Detect which cell encompasses the target text, then output its [X, Y] center coordinate. 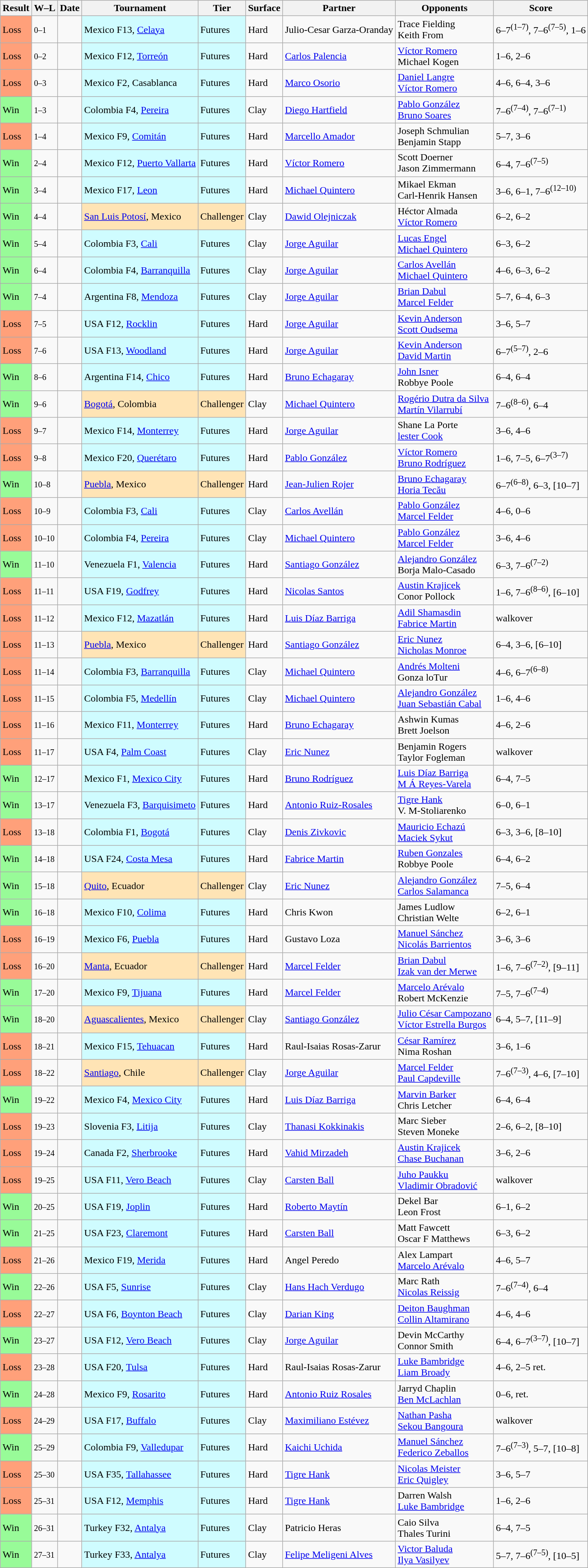
Mexico F10, Colima [140, 912]
Mexico F4, Mexico City [140, 1100]
Marcello Amador [339, 137]
USA F4, Palm Coast [140, 752]
3–6, 6–1, 7–6(12–10) [541, 190]
11–10 [44, 564]
Joseph Schmulian Benjamin Stapp [445, 137]
Santiago, Chile [140, 1072]
USA F35, Tallahassee [140, 1474]
Devin McCarthy Connor Smith [445, 1341]
Marc Sieber Steven Moneke [445, 1126]
Bruno Echagaray Horia Tecău [445, 484]
Roberto Maytín [339, 1207]
4–6, 2–5 ret. [541, 1367]
7–5, 6–4 [541, 886]
Dekel Bar Leon Frost [445, 1207]
Mikael Ekman Carl-Henrik Hansen [445, 190]
Argentina F8, Mendoza [140, 297]
19–25 [44, 1179]
7–4 [44, 297]
4–6, 6–4, 3–6 [541, 83]
Chris Kwon [339, 912]
USA F12, Rocklin [140, 323]
USA F11, Vero Beach [140, 1179]
Benjamin Rogers Taylor Fogleman [445, 752]
Lucas Engel Michael Quintero [445, 243]
4–6, 2–6 [541, 725]
Argentina F14, Chico [140, 378]
Austin Krajicek Chase Buchanan [445, 1153]
19–22 [44, 1100]
Mexico F19, Merida [140, 1260]
USA F17, Buffalo [140, 1420]
Carlos Avellán [339, 511]
Date [70, 8]
16–19 [44, 939]
6–4, 3–6, [6–10] [541, 645]
9–8 [44, 457]
Kaichi Uchida [339, 1448]
Ruben Gonzales Robbye Poole [445, 859]
4–6, 6–7(6–8) [541, 671]
2–4 [44, 163]
25–29 [44, 1448]
Quito, Ecuador [140, 886]
0–2 [44, 56]
Mexico F13, Celaya [140, 30]
7–6(7–3), 5–7, [10–8] [541, 1448]
23–27 [44, 1341]
9–7 [44, 431]
7–6(7–4), 6–4 [541, 1287]
César Ramírez Nima Roshan [445, 1046]
16–20 [44, 966]
6–4, 7–6(7–5) [541, 163]
USA F23, Claremont [140, 1234]
Mexico F12, Puerto Vallarta [140, 163]
4–6, 5–7 [541, 1260]
18–22 [44, 1072]
17–20 [44, 993]
USA F19, Joplin [140, 1207]
Carlos Avellán Michael Quintero [445, 270]
Marcelo Arévalo Robert McKenzie [445, 993]
Canada F2, Sherbrooke [140, 1153]
24–28 [44, 1394]
Antonio Ruiz-Rosales [339, 805]
6–7(5–7), 2–6 [541, 350]
11–15 [44, 698]
Brian Dabul Izak van der Merwe [445, 966]
1–3 [44, 109]
6–4, 6–2 [541, 859]
Nicolas Santos [339, 591]
14–18 [44, 859]
Caio Silva Thales Turini [445, 1527]
Mexico F9, Rosarito [140, 1394]
Bogotá, Colombia [140, 404]
3–6, 2–6 [541, 1153]
Mexico F2, Casablanca [140, 83]
Angel Peredo [339, 1260]
Andrés Molteni Gonza loTur [445, 671]
USA F5, Sunrise [140, 1287]
Kevin Anderson Scott Oudsema [445, 323]
10–8 [44, 484]
7–6 [44, 350]
6–4 [44, 270]
Trace Fielding Keith From [445, 30]
Luis Díaz Barriga M Á Reyes-Varela [445, 779]
7–6(7–4), 7–6(7–1) [541, 109]
11–16 [44, 725]
Colombia F3, Barranquilla [140, 671]
Pablo González Bruno Soares [445, 109]
0–6, ret. [541, 1394]
Víctor Romero Bruno Rodríguez [445, 457]
Mexico F6, Puebla [140, 939]
6–0, 6–1 [541, 805]
1–6, 7–5, 6–7(3–7) [541, 457]
3–6, 1–6 [541, 1046]
Venezuela F3, Barquisimeto [140, 805]
USA F13, Woodland [140, 350]
3–6, 3–6 [541, 939]
Austin Krajicek Conor Pollock [445, 591]
16–18 [44, 912]
Colombia F9, Valledupar [140, 1448]
21–25 [44, 1234]
Colombia F5, Medellín [140, 698]
Mexico F9, Tijuana [140, 993]
7–6(7–3), 4–6, [7–10] [541, 1072]
Mexico F17, Leon [140, 190]
Denis Zivkovic [339, 832]
Héctor Almada Víctor Romero [445, 216]
25–30 [44, 1474]
25–31 [44, 1501]
Marcel Felder Paul Capdeville [445, 1072]
Alejandro González Juan Sebastián Cabal [445, 698]
22–26 [44, 1287]
Deiton Baughman Collin Altamirano [445, 1313]
6–3, 7–6(7–2) [541, 564]
3–4 [44, 190]
Bruno Rodríguez [339, 779]
Julio-Cesar Garza-Oranday [339, 30]
W–L [44, 8]
Manta, Ecuador [140, 966]
Tigre Hank V. M-Stoliarenko [445, 805]
11–14 [44, 671]
Jarryd Chaplin Ben McLachlan [445, 1394]
Kevin Anderson David Martin [445, 350]
Dawid Olejniczak [339, 216]
9–6 [44, 404]
Adil Shamasdin Fabrice Martin [445, 618]
Slovenia F3, Litija [140, 1126]
Mauricio Echazú Maciek Sykut [445, 832]
Mexico F12, Mazatlán [140, 618]
22–27 [44, 1313]
Colombia F1, Bogotá [140, 832]
Vahid Mirzadeh [339, 1153]
10–10 [44, 538]
Mexico F20, Querétaro [140, 457]
Victor Baluda Ilya Vasilyev [445, 1554]
Score [541, 8]
Tier [222, 8]
Mexico F14, Monterrey [140, 431]
7–5, 7–6(7–4) [541, 993]
0–3 [44, 83]
Víctor Romero [339, 163]
5–7, 7–6(7–5), [10–5] [541, 1554]
4–4 [44, 216]
1–6, 7–6(7–2), [9–11] [541, 966]
11–12 [44, 618]
Ashwin Kumas Brett Joelson [445, 725]
USA F24, Costa Mesa [140, 859]
5–7, 6–4, 6–3 [541, 297]
Aguascalientes, Mexico [140, 1019]
Pablo González [339, 457]
Juho Paukku Vladimir Obradović [445, 1179]
Rogério Dutra da Silva Martín Vilarrubí [445, 404]
Víctor Romero Michael Kogen [445, 56]
1–4 [44, 137]
6–4, 5–7, [11–9] [541, 1019]
Mexico F1, Mexico City [140, 779]
19–23 [44, 1126]
1–6, 7–6(8–6), [6–10] [541, 591]
Venezuela F1, Valencia [140, 564]
Turkey F32, Antalya [140, 1527]
21–26 [44, 1260]
6–4, 6–7(3–7), [10–7] [541, 1341]
Marc Rath Nicolas Reissig [445, 1287]
7–6(8–6), 6–4 [541, 404]
Opponents [445, 8]
2–6, 6–2, [8–10] [541, 1126]
7–5 [44, 323]
Turkey F33, Antalya [140, 1554]
6–3, 3–6, [8–10] [541, 832]
18–20 [44, 1019]
13–18 [44, 832]
John Isner Robbye Poole [445, 378]
Nathan Pasha Sekou Bangoura [445, 1420]
USA F12, Memphis [140, 1501]
Eric Nunez Nicholas Monroe [445, 645]
Mexico F15, Tehuacan [140, 1046]
6–2, 6–1 [541, 912]
Darren Walsh Luke Bambridge [445, 1501]
Alejandro González Carlos Salamanca [445, 886]
Result [16, 8]
Manuel Sánchez Federico Zeballos [445, 1448]
11–13 [44, 645]
Scott Doerner Jason Zimmermann [445, 163]
6–7(6–8), 6–3, [10–7] [541, 484]
Marco Osorio [339, 83]
Mexico F11, Monterrey [140, 725]
23–28 [44, 1367]
Jean-Julien Rojer [339, 484]
Alex Lampart Marcelo Arévalo [445, 1260]
Patricio Heras [339, 1527]
USA F20, Tulsa [140, 1367]
18–21 [44, 1046]
Nicolas Meister Eric Quigley [445, 1474]
USA F12, Vero Beach [140, 1341]
Tournament [140, 8]
Julio César Campozano Víctor Estrella Burgos [445, 1019]
20–25 [44, 1207]
USA F6, Boynton Beach [140, 1313]
Fabrice Martin [339, 859]
Marvin Barker Chris Letcher [445, 1100]
Manuel Sánchez Nicolás Barrientos [445, 939]
4–6, 6–3, 6–2 [541, 270]
Gustavo Loza [339, 939]
11–17 [44, 752]
San Luis Potosí, Mexico [140, 216]
15–18 [44, 886]
Surface [264, 8]
Partner [339, 8]
6–1, 6–2 [541, 1207]
Alejandro González Borja Malo-Casado [445, 564]
13–17 [44, 805]
10–9 [44, 511]
Luke Bambridge Liam Broady [445, 1367]
Mexico F12, Torreón [140, 56]
Thanasi Kokkinakis [339, 1126]
12–17 [44, 779]
11–11 [44, 591]
Matt Fawcett Oscar F Matthews [445, 1234]
Brian Dabul Marcel Felder [445, 297]
0–1 [44, 30]
Darian King [339, 1313]
1–6, 4–6 [541, 698]
19–24 [44, 1153]
Antonio Ruiz Rosales [339, 1394]
Hans Hach Verdugo [339, 1287]
Diego Hartfield [339, 109]
Felipe Meligeni Alves [339, 1554]
4–6, 4–6 [541, 1313]
26–31 [44, 1527]
USA F19, Godfrey [140, 591]
Mexico F9, Comitán [140, 137]
James Ludlow Christian Welte [445, 912]
5–7, 3–6 [541, 137]
Shane La Porte lester Cook [445, 431]
24–29 [44, 1420]
5–4 [44, 243]
6–7(1–7), 7–6(7–5), 1–6 [541, 30]
8–6 [44, 378]
27–31 [44, 1554]
Colombia F4, Barranquilla [140, 270]
Maximiliano Estévez [339, 1420]
Carlos Palencia [339, 56]
6–2, 6–2 [541, 216]
4–6, 0–6 [541, 511]
Daniel Langre Víctor Romero [445, 83]
